Provide the (X, Y) coordinate of the cell's center where the given text is located.  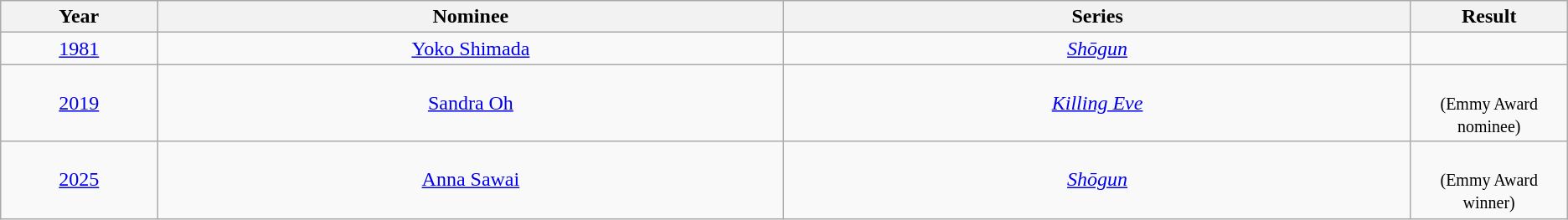
(Emmy Award winner) (1489, 180)
(Emmy Award nominee) (1489, 103)
1981 (79, 49)
Year (79, 17)
Anna Sawai (471, 180)
Yoko Shimada (471, 49)
Killing Eve (1097, 103)
Series (1097, 17)
Nominee (471, 17)
Sandra Oh (471, 103)
2025 (79, 180)
Result (1489, 17)
2019 (79, 103)
